Identify which cell holds the provided text, then report its (x, y) central coordinate. 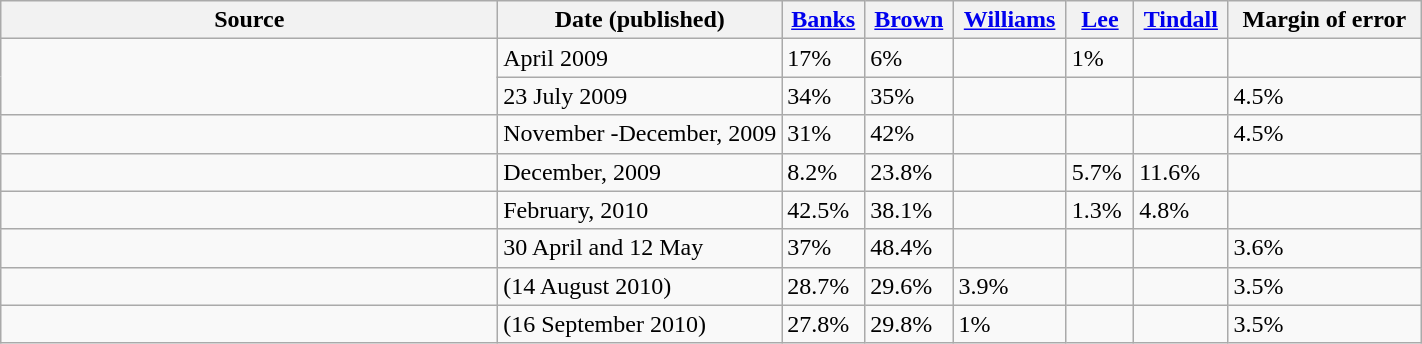
December, 2009 (640, 172)
February, 2010 (640, 210)
37% (824, 248)
34% (824, 96)
38.1% (909, 210)
3.9% (1010, 286)
Brown (909, 20)
(16 September 2010) (640, 324)
Lee (1100, 20)
April 2009 (640, 58)
28.7% (824, 286)
Williams (1010, 20)
Date (published) (640, 20)
23 July 2009 (640, 96)
17% (824, 58)
November -December, 2009 (640, 134)
27.8% (824, 324)
30 April and 12 May (640, 248)
23.8% (909, 172)
3.6% (1324, 248)
31% (824, 134)
4.8% (1181, 210)
48.4% (909, 248)
29.6% (909, 286)
(14 August 2010) (640, 286)
6% (909, 58)
8.2% (824, 172)
1.3% (1100, 210)
Margin of error (1324, 20)
Source (250, 20)
Banks (824, 20)
5.7% (1100, 172)
Tindall (1181, 20)
29.8% (909, 324)
42.5% (824, 210)
42% (909, 134)
11.6% (1181, 172)
35% (909, 96)
